Return the (X, Y) coordinate for the center point of the cell that contains the specified text.  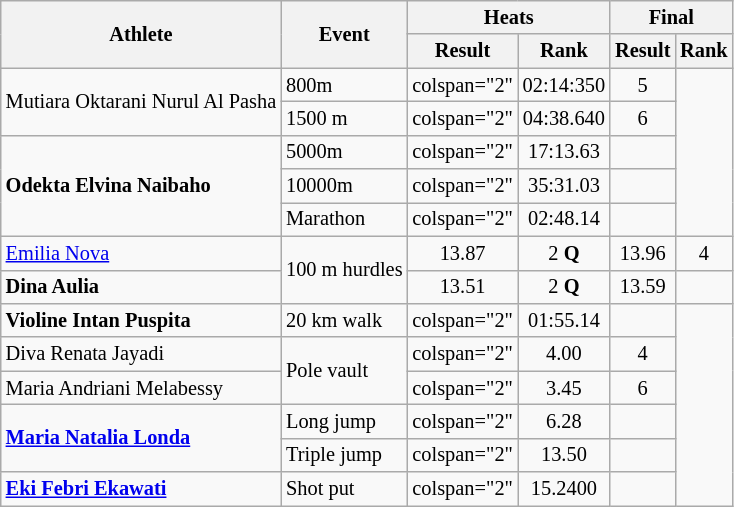
Mutiara Oktarani Nurul Al Pasha (141, 102)
Athlete (141, 34)
800m (344, 85)
Maria Natalia Londa (141, 438)
Violine Intan Puspita (141, 320)
02:14:350 (564, 85)
5000m (344, 152)
3.45 (564, 388)
13.59 (642, 287)
13.96 (642, 253)
4.00 (564, 354)
13.51 (462, 287)
35:31.03 (564, 186)
Dina Aulia (141, 287)
Triple jump (344, 455)
100 m hurdles (344, 270)
10000m (344, 186)
6.28 (564, 421)
Emilia Nova (141, 253)
Shot put (344, 489)
Diva Renata Jayadi (141, 354)
Maria Andriani Melabessy (141, 388)
15.2400 (564, 489)
17:13.63 (564, 152)
Long jump (344, 421)
Eki Febri Ekawati (141, 489)
Heats (508, 17)
13.87 (462, 253)
Odekta Elvina Naibaho (141, 186)
04:38.640 (564, 118)
Event (344, 34)
Pole vault (344, 370)
Marathon (344, 219)
01:55.14 (564, 320)
13.50 (564, 455)
20 km walk (344, 320)
02:48.14 (564, 219)
Final (671, 17)
5 (642, 85)
1500 m (344, 118)
